Determine the (X, Y) coordinate at the center of the cell enclosing the given text.  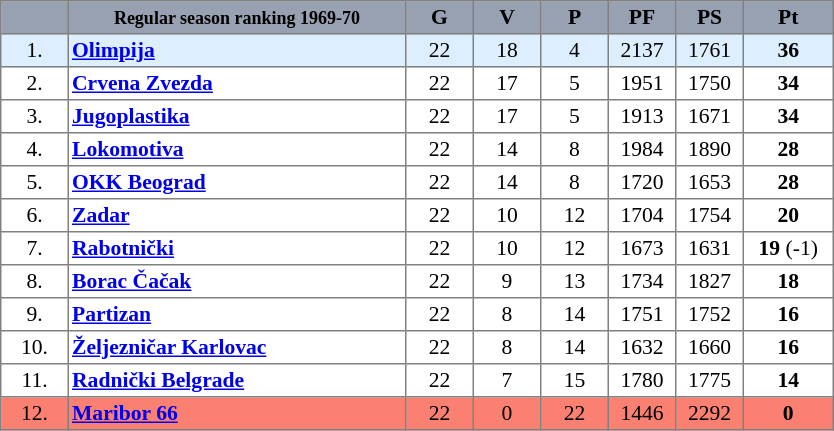
1751 (642, 314)
G (440, 18)
Partizan (237, 314)
11. (35, 380)
8. (35, 282)
1951 (642, 84)
15 (575, 380)
P (575, 18)
V (507, 18)
PF (642, 18)
PS (710, 18)
12. (35, 414)
1913 (642, 116)
1775 (710, 380)
Pt (788, 18)
19 (-1) (788, 248)
OKK Beograd (237, 182)
1720 (642, 182)
5. (35, 182)
4. (35, 150)
Jugoplastika (237, 116)
1752 (710, 314)
Borac Čačak (237, 282)
1750 (710, 84)
3. (35, 116)
9 (507, 282)
20 (788, 216)
Radnički Belgrade (237, 380)
1780 (642, 380)
2137 (642, 50)
1734 (642, 282)
7. (35, 248)
2292 (710, 414)
1. (35, 50)
Crvena Zvezda (237, 84)
Rabotnički (237, 248)
1446 (642, 414)
1704 (642, 216)
9. (35, 314)
Regular season ranking 1969-70 (237, 18)
1631 (710, 248)
1984 (642, 150)
1673 (642, 248)
36 (788, 50)
1653 (710, 182)
Lokomotiva (237, 150)
2. (35, 84)
Željezničar Karlovac (237, 348)
4 (575, 50)
1761 (710, 50)
Zadar (237, 216)
13 (575, 282)
Maribor 66 (237, 414)
1632 (642, 348)
1660 (710, 348)
1754 (710, 216)
Olimpija (237, 50)
1827 (710, 282)
7 (507, 380)
1671 (710, 116)
1890 (710, 150)
6. (35, 216)
10. (35, 348)
